Return the (X, Y) coordinate for the center point of the cell that contains the specified text.  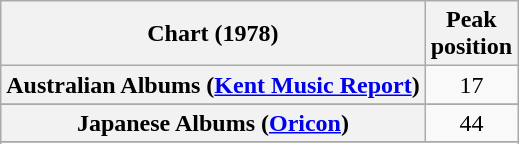
Chart (1978) (213, 34)
Peakposition (471, 34)
17 (471, 85)
Australian Albums (Kent Music Report) (213, 85)
44 (471, 123)
Japanese Albums (Oricon) (213, 123)
